Output the (X, Y) coordinate of the center of the cell containing the given text.  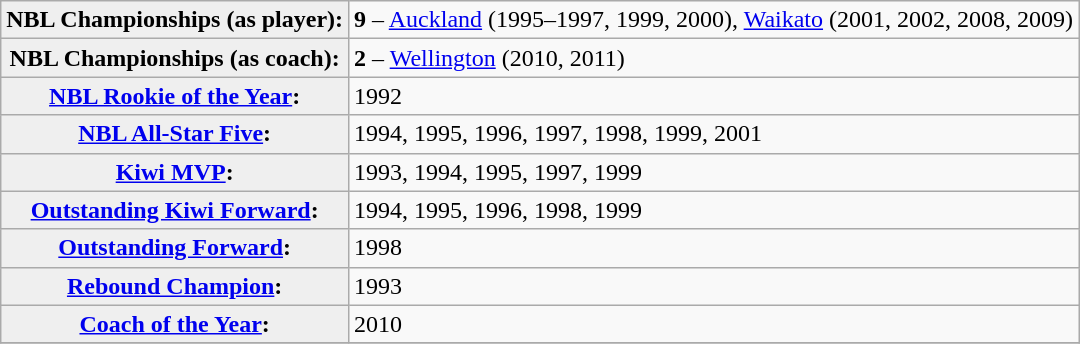
Kiwi MVP: (175, 172)
Outstanding Kiwi Forward: (175, 210)
9 – Auckland (1995–1997, 1999, 2000), Waikato (2001, 2002, 2008, 2009) (714, 20)
NBL Championships (as coach): (175, 58)
1993, 1994, 1995, 1997, 1999 (714, 172)
2 – Wellington (2010, 2011) (714, 58)
NBL All-Star Five: (175, 134)
1998 (714, 248)
Outstanding Forward: (175, 248)
1994, 1995, 1996, 1997, 1998, 1999, 2001 (714, 134)
Coach of the Year: (175, 324)
1993 (714, 286)
1994, 1995, 1996, 1998, 1999 (714, 210)
1992 (714, 96)
NBL Championships (as player): (175, 20)
Rebound Champion: (175, 286)
2010 (714, 324)
NBL Rookie of the Year: (175, 96)
